Identify which cell holds the provided text, then report its (x, y) central coordinate. 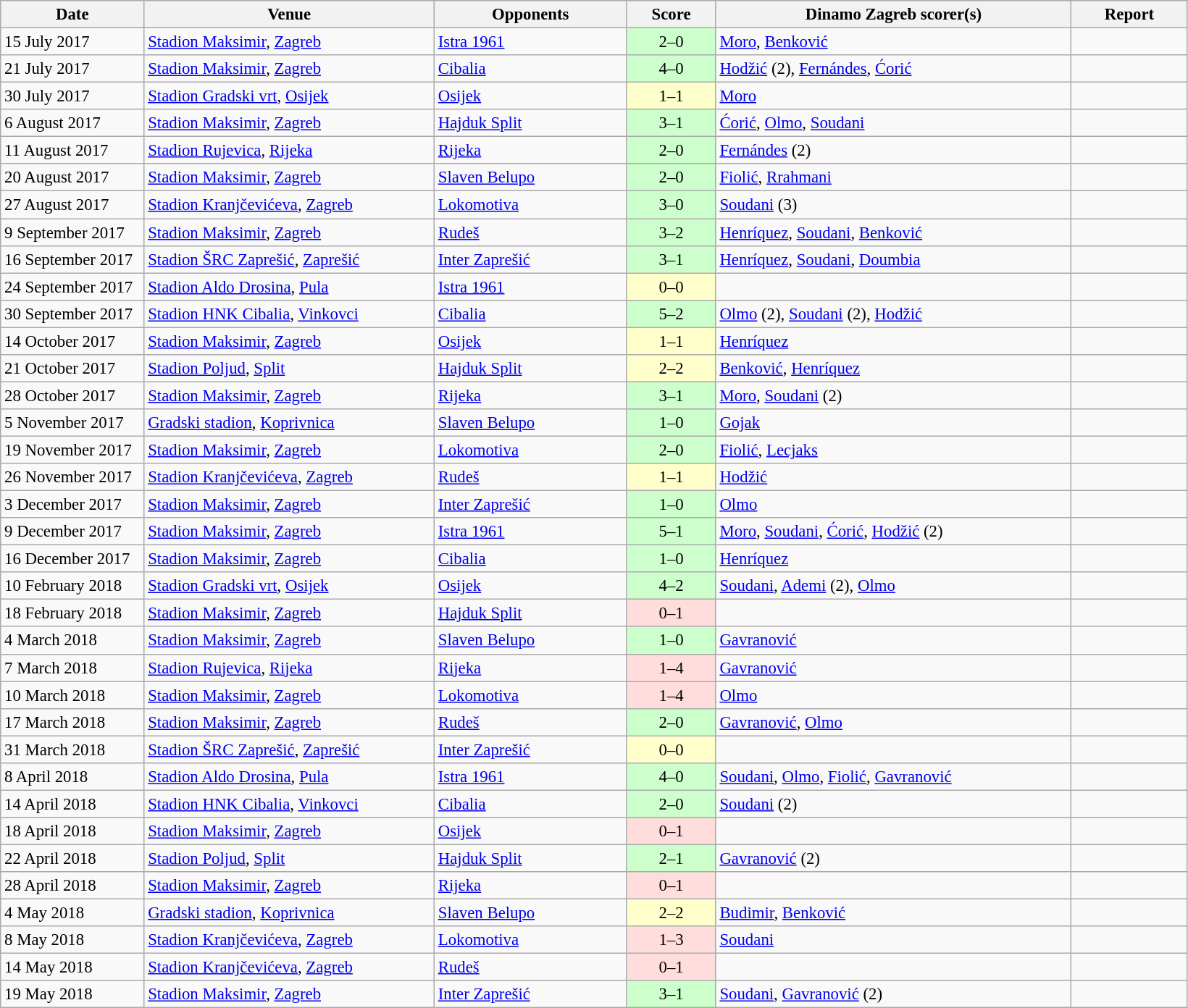
4 March 2018 (72, 641)
28 April 2018 (72, 886)
21 October 2017 (72, 369)
20 August 2017 (72, 177)
Fiolić, Lecjaks (894, 450)
Henríquez, Soudani, Benković (894, 232)
18 February 2018 (72, 613)
Date (72, 14)
18 April 2018 (72, 831)
Hodžić (894, 477)
Soudani (3) (894, 205)
9 December 2017 (72, 532)
27 August 2017 (72, 205)
Olmo (2), Soudani (2), Hodžić (894, 314)
Fernándes (2) (894, 151)
11 August 2017 (72, 151)
Soudani, Gavranović (2) (894, 994)
Budimir, Benković (894, 913)
28 October 2017 (72, 395)
3–2 (671, 232)
3 December 2017 (72, 505)
17 March 2018 (72, 722)
4 May 2018 (72, 913)
Gavranović (2) (894, 858)
16 December 2017 (72, 559)
9 September 2017 (72, 232)
Dinamo Zagreb scorer(s) (894, 14)
5–1 (671, 532)
Moro, Soudani (2) (894, 395)
Henríquez, Soudani, Doumbia (894, 259)
4–2 (671, 586)
7 March 2018 (72, 668)
Gojak (894, 423)
15 July 2017 (72, 42)
Soudani (894, 940)
22 April 2018 (72, 858)
Moro (894, 96)
Soudani, Ademi (2), Olmo (894, 586)
Gavranović, Olmo (894, 722)
Benković, Henríquez (894, 369)
10 March 2018 (72, 695)
Moro, Soudani, Ćorić, Hodžić (2) (894, 532)
19 May 2018 (72, 994)
14 October 2017 (72, 341)
2–1 (671, 858)
14 May 2018 (72, 967)
Hodžić (2), Fernándes, Ćorić (894, 69)
8 April 2018 (72, 777)
24 September 2017 (72, 287)
21 July 2017 (72, 69)
6 August 2017 (72, 123)
Venue (290, 14)
31 March 2018 (72, 749)
Report (1130, 14)
19 November 2017 (72, 450)
Moro, Benković (894, 42)
16 September 2017 (72, 259)
Fiolić, Rrahmani (894, 177)
3–0 (671, 205)
30 September 2017 (72, 314)
Ćorić, Olmo, Soudani (894, 123)
Soudani (2) (894, 804)
8 May 2018 (72, 940)
1–3 (671, 940)
Score (671, 14)
10 February 2018 (72, 586)
14 April 2018 (72, 804)
Soudani, Olmo, Fiolić, Gavranović (894, 777)
5–2 (671, 314)
Opponents (530, 14)
5 November 2017 (72, 423)
30 July 2017 (72, 96)
26 November 2017 (72, 477)
